Capture the cell that displays the provided text and extract its (x, y) central coordinate. 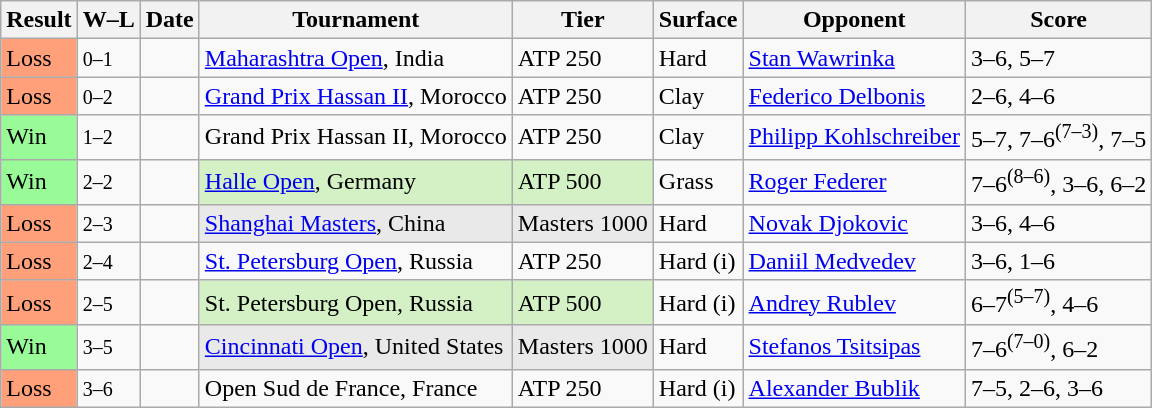
2–6, 4–6 (1058, 96)
Andrey Rublev (854, 302)
Stefanos Tsitsipas (854, 348)
Tournament (356, 20)
6–7(5–7), 4–6 (1058, 302)
2–3 (108, 223)
2–2 (108, 182)
Date (170, 20)
Maharashtra Open, India (356, 58)
Cincinnati Open, United States (356, 348)
3–6, 5–7 (1058, 58)
2–4 (108, 261)
0–1 (108, 58)
7–6(8–6), 3–6, 6–2 (1058, 182)
3–5 (108, 348)
Grass (698, 182)
Tier (582, 20)
Open Sud de France, France (356, 388)
0–2 (108, 96)
Alexander Bublik (854, 388)
Stan Wawrinka (854, 58)
3–6, 4–6 (1058, 223)
5–7, 7–6(7–3), 7–5 (1058, 138)
Roger Federer (854, 182)
Novak Djokovic (854, 223)
Halle Open, Germany (356, 182)
Opponent (854, 20)
Daniil Medvedev (854, 261)
Shanghai Masters, China (356, 223)
W–L (108, 20)
Score (1058, 20)
Result (39, 20)
2–5 (108, 302)
Philipp Kohlschreiber (854, 138)
3–6, 1–6 (1058, 261)
Surface (698, 20)
7–6(7–0), 6–2 (1058, 348)
3–6 (108, 388)
Federico Delbonis (854, 96)
7–5, 2–6, 3–6 (1058, 388)
1–2 (108, 138)
